Determine the (X, Y) coordinate at the center of the cell enclosing the given text.  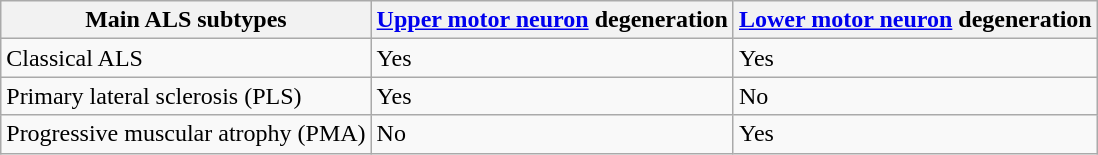
Progressive muscular atrophy (PMA) (186, 134)
Upper motor neuron degeneration (552, 20)
Main ALS subtypes (186, 20)
Classical ALS (186, 58)
Lower motor neuron degeneration (915, 20)
Primary lateral sclerosis (PLS) (186, 96)
